Output the [x, y] coordinate of the center of the cell containing the given text.  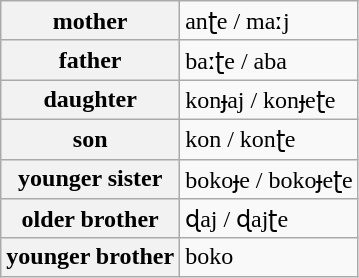
baːʈe / aba [270, 60]
daughter [90, 100]
older brother [90, 219]
father [90, 60]
anʈe / maːj [270, 21]
boko [270, 257]
ɖaj / ɖajʈe [270, 219]
konɟaj / konɟeʈe [270, 100]
younger sister [90, 179]
son [90, 139]
mother [90, 21]
younger brother [90, 257]
kon / konʈe [270, 139]
bokoɟe / bokoɟeʈe [270, 179]
